From the cell containing the given text, extract its center point as [X, Y] coordinate. 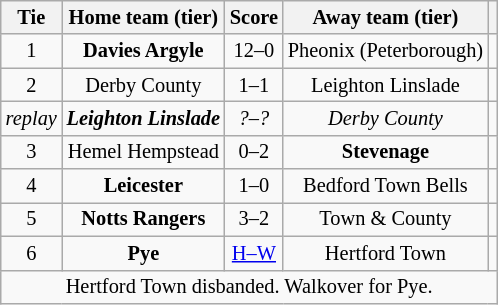
Town & County [386, 219]
5 [32, 219]
Score [254, 17]
Pye [144, 253]
6 [32, 253]
Bedford Town Bells [386, 186]
12–0 [254, 51]
H–W [254, 253]
Home team (tier) [144, 17]
3 [32, 152]
?–? [254, 118]
Away team (tier) [386, 17]
1–1 [254, 85]
3–2 [254, 219]
Davies Argyle [144, 51]
Pheonix (Peterborough) [386, 51]
4 [32, 186]
Stevenage [386, 152]
Tie [32, 17]
replay [32, 118]
Hemel Hempstead [144, 152]
1–0 [254, 186]
0–2 [254, 152]
Notts Rangers [144, 219]
Hertford Town disbanded. Walkover for Pye. [250, 287]
1 [32, 51]
Hertford Town [386, 253]
Leicester [144, 186]
2 [32, 85]
